Find where the given text appears and provide that cell's center as [X, Y] coordinate. 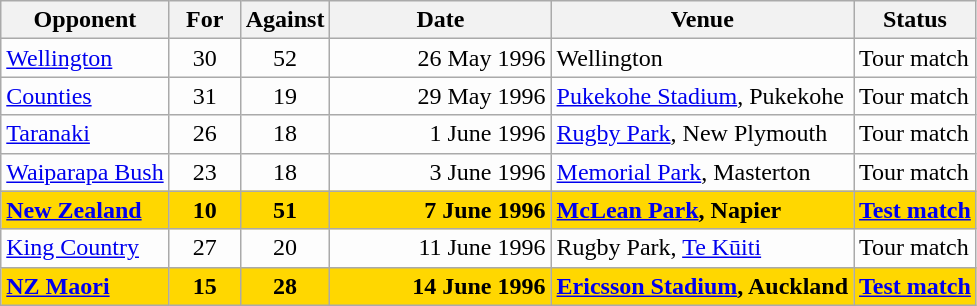
51 [285, 210]
Waiparapa Bush [85, 172]
26 May 1996 [440, 58]
1 June 1996 [440, 134]
3 June 1996 [440, 172]
Against [285, 20]
Ericsson Stadium, Auckland [702, 286]
Memorial Park, Masterton [702, 172]
15 [204, 286]
20 [285, 248]
28 [285, 286]
52 [285, 58]
27 [204, 248]
7 June 1996 [440, 210]
NZ Maori [85, 286]
Rugby Park, New Plymouth [702, 134]
Taranaki [85, 134]
23 [204, 172]
King Country [85, 248]
For [204, 20]
Date [440, 20]
Counties [85, 96]
26 [204, 134]
Pukekohe Stadium, Pukekohe [702, 96]
Rugby Park, Te Kūiti [702, 248]
31 [204, 96]
McLean Park, Napier [702, 210]
19 [285, 96]
Status [916, 20]
10 [204, 210]
11 June 1996 [440, 248]
14 June 1996 [440, 286]
Venue [702, 20]
29 May 1996 [440, 96]
30 [204, 58]
New Zealand [85, 210]
Opponent [85, 20]
